Identify which cell holds the provided text, then report its (X, Y) central coordinate. 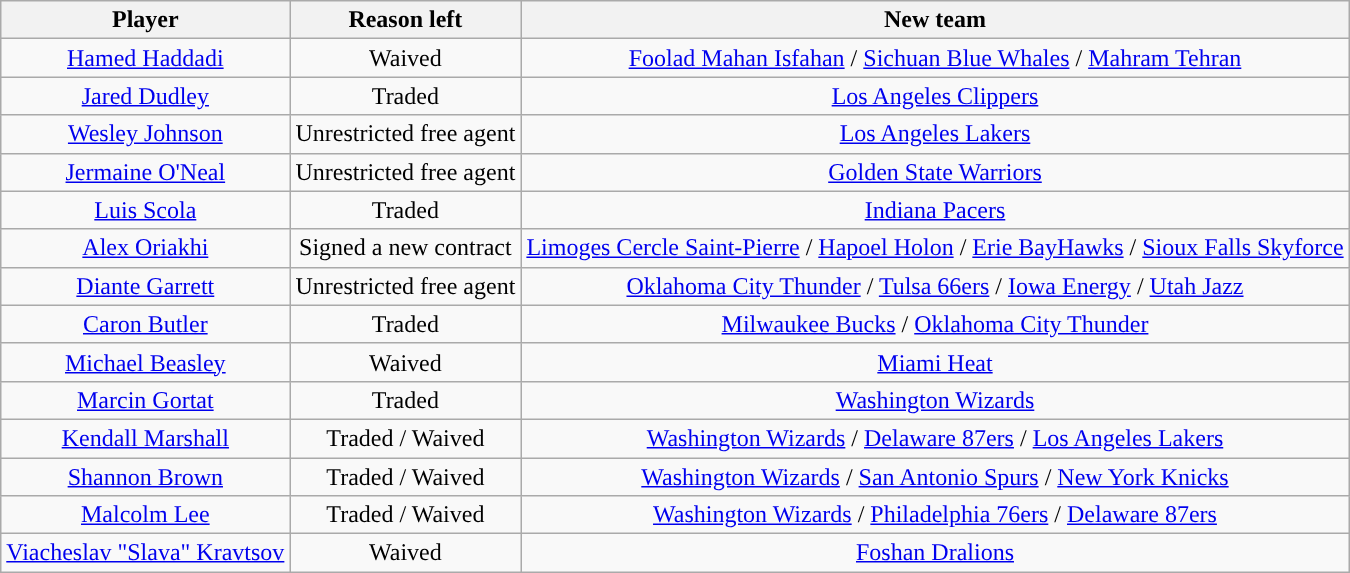
Jermaine O'Neal (146, 172)
Washington Wizards / Philadelphia 76ers / Delaware 87ers (935, 515)
Miami Heat (935, 362)
Jared Dudley (146, 96)
Washington Wizards / Delaware 87ers / Los Angeles Lakers (935, 438)
Reason left (406, 20)
Diante Garrett (146, 286)
New team (935, 20)
Kendall Marshall (146, 438)
Shannon Brown (146, 477)
Viacheslav "Slava" Kravtsov (146, 553)
Alex Oriakhi (146, 248)
Milwaukee Bucks / Oklahoma City Thunder (935, 324)
Los Angeles Clippers (935, 96)
Indiana Pacers (935, 210)
Limoges Cercle Saint-Pierre / Hapoel Holon / Erie BayHawks / Sioux Falls Skyforce (935, 248)
Oklahoma City Thunder / Tulsa 66ers / Iowa Energy / Utah Jazz (935, 286)
Signed a new contract (406, 248)
Malcolm Lee (146, 515)
Wesley Johnson (146, 134)
Golden State Warriors (935, 172)
Foolad Mahan Isfahan / Sichuan Blue Whales / Mahram Tehran (935, 58)
Player (146, 20)
Marcin Gortat (146, 400)
Los Angeles Lakers (935, 134)
Michael Beasley (146, 362)
Washington Wizards (935, 400)
Hamed Haddadi (146, 58)
Foshan Dralions (935, 553)
Caron Butler (146, 324)
Luis Scola (146, 210)
Washington Wizards / San Antonio Spurs / New York Knicks (935, 477)
